Identify which cell holds the provided text, then report its [X, Y] central coordinate. 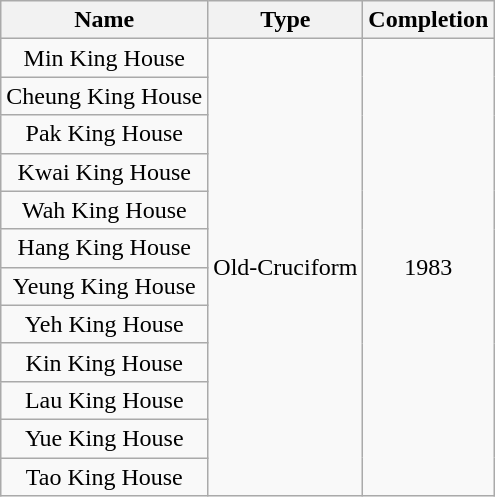
1983 [428, 268]
Old-Cruciform [286, 268]
Tao King House [104, 477]
Name [104, 20]
Hang King House [104, 248]
Wah King House [104, 210]
Yeung King House [104, 286]
Min King House [104, 58]
Lau King House [104, 400]
Type [286, 20]
Yeh King House [104, 324]
Kin King House [104, 362]
Kwai King House [104, 172]
Yue King House [104, 438]
Pak King House [104, 134]
Completion [428, 20]
Cheung King House [104, 96]
